Return [X, Y] of the center of cell containing provided text 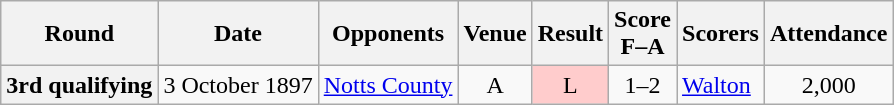
3rd qualifying [80, 85]
Round [80, 34]
Scorers [721, 34]
Result [570, 34]
ScoreF–A [643, 34]
Walton [721, 85]
Venue [495, 34]
L [570, 85]
Attendance [828, 34]
A [495, 85]
Notts County [388, 85]
Opponents [388, 34]
Date [238, 34]
2,000 [828, 85]
3 October 1897 [238, 85]
1–2 [643, 85]
